Output the [X, Y] coordinate of the center of the cell containing the given text.  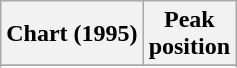
Chart (1995) [72, 34]
Peakposition [189, 34]
